Scan for the cell matching the given text and deliver its [x, y] coordinate at center. 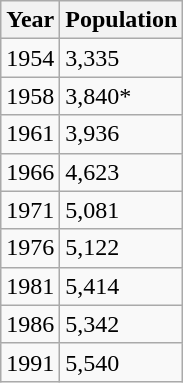
5,414 [122, 286]
1958 [30, 96]
5,342 [122, 324]
1991 [30, 362]
3,335 [122, 58]
1976 [30, 248]
1966 [30, 172]
5,081 [122, 210]
3,936 [122, 134]
1954 [30, 58]
Year [30, 20]
4,623 [122, 172]
Population [122, 20]
5,122 [122, 248]
5,540 [122, 362]
1981 [30, 286]
1986 [30, 324]
3,840* [122, 96]
1971 [30, 210]
1961 [30, 134]
